Identify which cell holds the provided text, then report its [x, y] central coordinate. 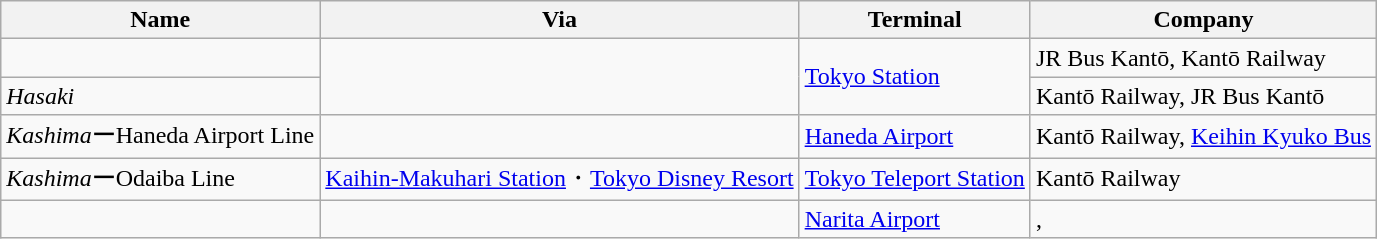
Tokyo Station [914, 77]
Name [160, 20]
Kantō Railway [1203, 180]
KashimaーHaneda Airport Line [160, 136]
Haneda Airport [914, 136]
Kantō Railway, JR Bus Kantō [1203, 96]
Via [560, 20]
Company [1203, 20]
Tokyo Teleport Station [914, 180]
Narita Airport [914, 219]
Hasaki [160, 96]
, [1203, 219]
Terminal [914, 20]
JR Bus Kantō, Kantō Railway [1203, 58]
Kantō Railway, Keihin Kyuko Bus [1203, 136]
Kaihin-Makuhari Station・Tokyo Disney Resort [560, 180]
KashimaーOdaiba Line [160, 180]
